From the cell containing the given text, extract its center point as (x, y) coordinate. 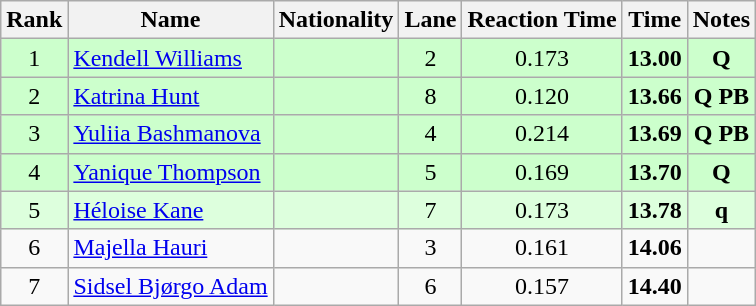
Notes (721, 20)
13.69 (654, 134)
Yuliia Bashmanova (170, 134)
Majella Hauri (170, 248)
Katrina Hunt (170, 96)
Yanique Thompson (170, 172)
0.120 (542, 96)
Sidsel Bjørgo Adam (170, 286)
Kendell Williams (170, 58)
Name (170, 20)
13.78 (654, 210)
1 (34, 58)
13.66 (654, 96)
Nationality (336, 20)
Rank (34, 20)
14.06 (654, 248)
Héloise Kane (170, 210)
0.169 (542, 172)
0.214 (542, 134)
q (721, 210)
Time (654, 20)
13.00 (654, 58)
0.157 (542, 286)
Reaction Time (542, 20)
13.70 (654, 172)
Lane (430, 20)
14.40 (654, 286)
8 (430, 96)
0.161 (542, 248)
